Extract the [X, Y] coordinate from the center of the cell holding the provided text.  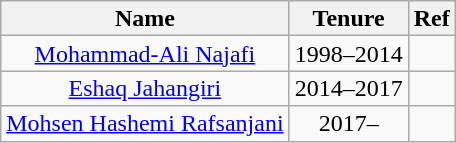
1998–2014 [348, 54]
2017– [348, 124]
Tenure [348, 18]
Name [145, 18]
Eshaq Jahangiri [145, 88]
Ref [432, 18]
2014–2017 [348, 88]
Mohsen Hashemi Rafsanjani [145, 124]
Mohammad-Ali Najafi [145, 54]
